From the cell containing the given text, extract its center point as (X, Y) coordinate. 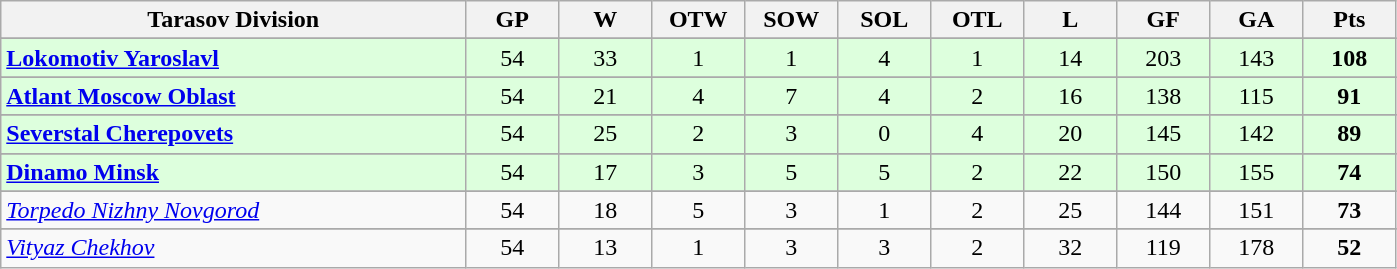
73 (1350, 210)
142 (1256, 134)
52 (1350, 248)
13 (606, 248)
32 (1070, 248)
91 (1350, 96)
14 (1070, 58)
115 (1256, 96)
145 (1164, 134)
Vityaz Chekhov (234, 248)
150 (1164, 172)
SOL (884, 20)
7 (792, 96)
SOW (792, 20)
144 (1164, 210)
178 (1256, 248)
74 (1350, 172)
16 (1070, 96)
119 (1164, 248)
Atlant Moscow Oblast (234, 96)
Tarasov Division (234, 20)
OTL (978, 20)
151 (1256, 210)
0 (884, 134)
17 (606, 172)
Severstal Cherepovets (234, 134)
21 (606, 96)
GF (1164, 20)
89 (1350, 134)
Lokomotiv Yaroslavl (234, 58)
W (606, 20)
18 (606, 210)
GA (1256, 20)
108 (1350, 58)
22 (1070, 172)
155 (1256, 172)
138 (1164, 96)
143 (1256, 58)
L (1070, 20)
OTW (698, 20)
203 (1164, 58)
20 (1070, 134)
Dinamo Minsk (234, 172)
Pts (1350, 20)
Torpedo Nizhny Novgorod (234, 210)
33 (606, 58)
GP (512, 20)
